Find where the given text appears and provide that cell's center as (X, Y) coordinate. 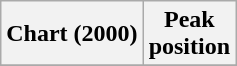
Chart (2000) (72, 34)
Peakposition (189, 34)
